Detect which cell encompasses the target text, then output its [X, Y] center coordinate. 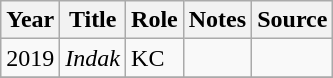
Indak [93, 58]
2019 [30, 58]
Title [93, 20]
Role [155, 20]
Source [292, 20]
KC [155, 58]
Notes [217, 20]
Year [30, 20]
